Find where the given text appears and provide that cell's center as [X, Y] coordinate. 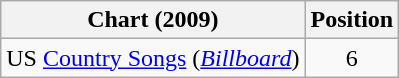
Chart (2009) [153, 20]
US Country Songs (Billboard) [153, 58]
6 [352, 58]
Position [352, 20]
